Return [x, y] of the center of cell containing provided text 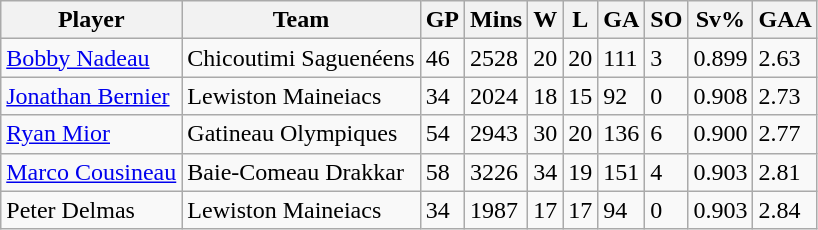
L [580, 20]
GA [622, 20]
0.899 [720, 58]
6 [666, 134]
4 [666, 172]
Chicoutimi Saguenéens [301, 58]
Marco Cousineau [92, 172]
2528 [496, 58]
Bobby Nadeau [92, 58]
54 [442, 134]
Mins [496, 20]
151 [622, 172]
2943 [496, 134]
Peter Delmas [92, 210]
15 [580, 96]
2.84 [785, 210]
3 [666, 58]
1987 [496, 210]
Player [92, 20]
0.900 [720, 134]
30 [546, 134]
2.73 [785, 96]
18 [546, 96]
Gatineau Olympiques [301, 134]
3226 [496, 172]
GP [442, 20]
GAA [785, 20]
111 [622, 58]
SO [666, 20]
Jonathan Bernier [92, 96]
0.908 [720, 96]
94 [622, 210]
92 [622, 96]
2.81 [785, 172]
58 [442, 172]
Baie-Comeau Drakkar [301, 172]
Sv% [720, 20]
Team [301, 20]
136 [622, 134]
46 [442, 58]
19 [580, 172]
2.77 [785, 134]
2024 [496, 96]
W [546, 20]
2.63 [785, 58]
Ryan Mior [92, 134]
